Scan for the cell matching the given text and deliver its (X, Y) coordinate at center. 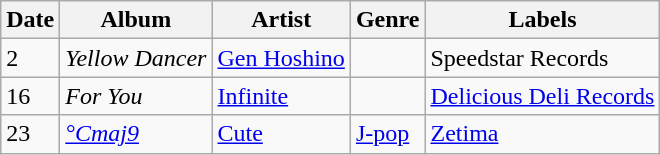
23 (30, 134)
Labels (542, 20)
Cute (281, 134)
For You (136, 96)
Genre (388, 20)
Album (136, 20)
2 (30, 58)
Yellow Dancer (136, 58)
Artist (281, 20)
Gen Hoshino (281, 58)
Zetima (542, 134)
J-pop (388, 134)
°Cmaj9 (136, 134)
Delicious Deli Records (542, 96)
16 (30, 96)
Speedstar Records (542, 58)
Date (30, 20)
Infinite (281, 96)
